Search for the cell housing the specified text and yield its (X, Y) center coordinate. 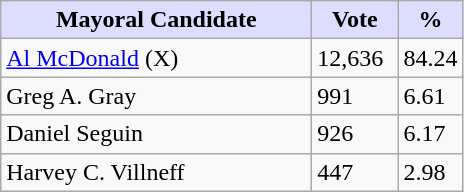
% (430, 20)
Greg A. Gray (156, 96)
12,636 (355, 58)
991 (355, 96)
447 (355, 172)
Mayoral Candidate (156, 20)
6.17 (430, 134)
Vote (355, 20)
Harvey C. Villneff (156, 172)
926 (355, 134)
Daniel Seguin (156, 134)
2.98 (430, 172)
84.24 (430, 58)
6.61 (430, 96)
Al McDonald (X) (156, 58)
